Extract the (X, Y) coordinate from the center of the cell holding the provided text.  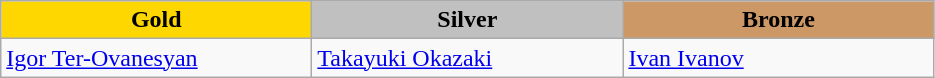
Bronze (778, 20)
Igor Ter-Ovanesyan (156, 58)
Gold (156, 20)
Ivan Ivanov (778, 58)
Takayuki Okazaki (468, 58)
Silver (468, 20)
